Return the (x, y) coordinate for the center point of the cell that contains the specified text.  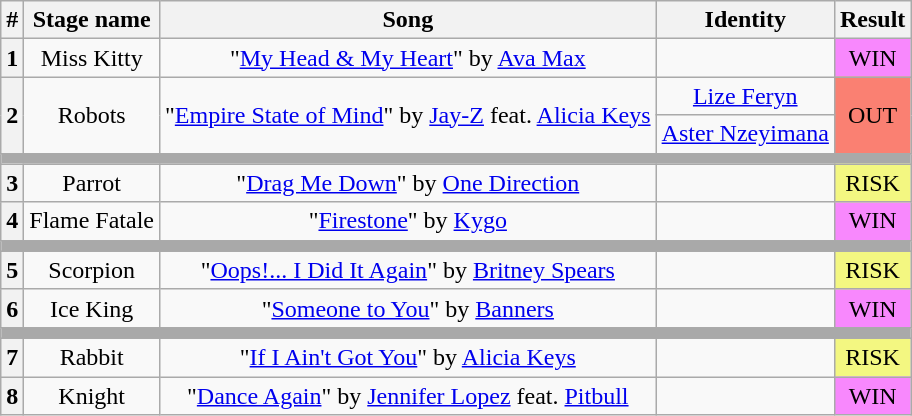
Rabbit (92, 357)
Scorpion (92, 270)
"Someone to You" by Banners (408, 308)
Robots (92, 115)
Flame Fatale (92, 221)
"If I Ain't Got You" by Alicia Keys (408, 357)
Song (408, 20)
"Drag Me Down" by One Direction (408, 183)
Result (872, 20)
1 (12, 58)
"Oops!... I Did It Again" by Britney Spears (408, 270)
5 (12, 270)
OUT (872, 115)
7 (12, 357)
8 (12, 395)
4 (12, 221)
"Dance Again" by Jennifer Lopez feat. Pitbull (408, 395)
Lize Feryn (745, 96)
2 (12, 115)
"Empire State of Mind" by Jay-Z feat. Alicia Keys (408, 115)
Knight (92, 395)
"Firestone" by Kygo (408, 221)
Stage name (92, 20)
Aster Nzeyimana (745, 134)
Parrot (92, 183)
# (12, 20)
Ice King (92, 308)
6 (12, 308)
"My Head & My Heart" by Ava Max (408, 58)
3 (12, 183)
Miss Kitty (92, 58)
Identity (745, 20)
